Return [X, Y] of the center of cell containing provided text 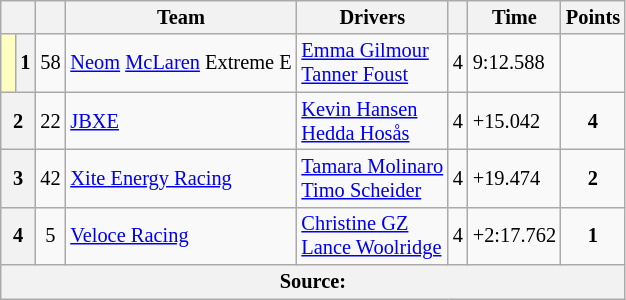
+15.042 [514, 121]
+2:17.762 [514, 236]
Time [514, 17]
Christine GZ Lance Woolridge [372, 236]
3 [18, 178]
Team [180, 17]
Points [593, 17]
Neom McLaren Extreme E [180, 63]
Veloce Racing [180, 236]
Source: [313, 282]
58 [50, 63]
Tamara Molinaro Timo Scheider [372, 178]
Emma Gilmour Tanner Foust [372, 63]
9:12.588 [514, 63]
JBXE [180, 121]
42 [50, 178]
+19.474 [514, 178]
Drivers [372, 17]
Kevin Hansen Hedda Hosås [372, 121]
22 [50, 121]
Xite Energy Racing [180, 178]
5 [50, 236]
